Search for the cell housing the specified text and yield its (x, y) center coordinate. 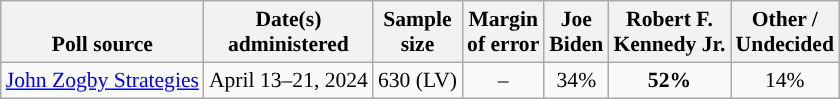
Robert F.Kennedy Jr. (669, 32)
Date(s)administered (288, 32)
JoeBiden (576, 32)
John Zogby Strategies (102, 80)
Poll source (102, 32)
April 13–21, 2024 (288, 80)
52% (669, 80)
– (503, 80)
14% (784, 80)
Marginof error (503, 32)
630 (LV) (418, 80)
Other /Undecided (784, 32)
Samplesize (418, 32)
34% (576, 80)
